From the cell containing the given text, extract its center point as [X, Y] coordinate. 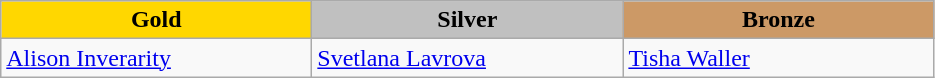
Bronze [778, 20]
Alison Inverarity [156, 58]
Gold [156, 20]
Tisha Waller [778, 58]
Silver [468, 20]
Svetlana Lavrova [468, 58]
